Extract the [X, Y] coordinate from the center of the cell holding the provided text.  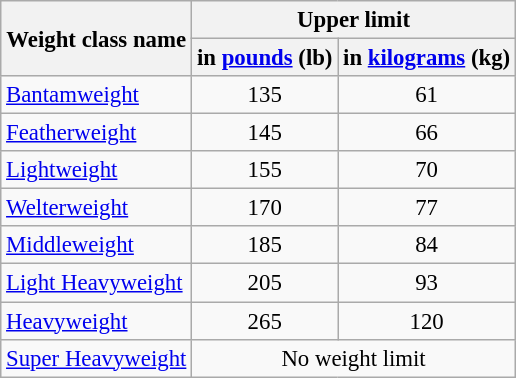
93 [427, 283]
Weight class name [96, 38]
Middleweight [96, 245]
120 [427, 321]
77 [427, 208]
145 [265, 133]
Lightweight [96, 170]
Light Heavyweight [96, 283]
185 [265, 245]
66 [427, 133]
Super Heavyweight [96, 358]
61 [427, 95]
84 [427, 245]
No weight limit [354, 358]
170 [265, 208]
70 [427, 170]
155 [265, 170]
205 [265, 283]
Heavyweight [96, 321]
Bantamweight [96, 95]
265 [265, 321]
Featherweight [96, 133]
135 [265, 95]
in kilograms (kg) [427, 58]
Welterweight [96, 208]
in pounds (lb) [265, 58]
Upper limit [354, 20]
